Pinpoint the cell where the given text exists, returning its (x, y) midpoint coordinate. 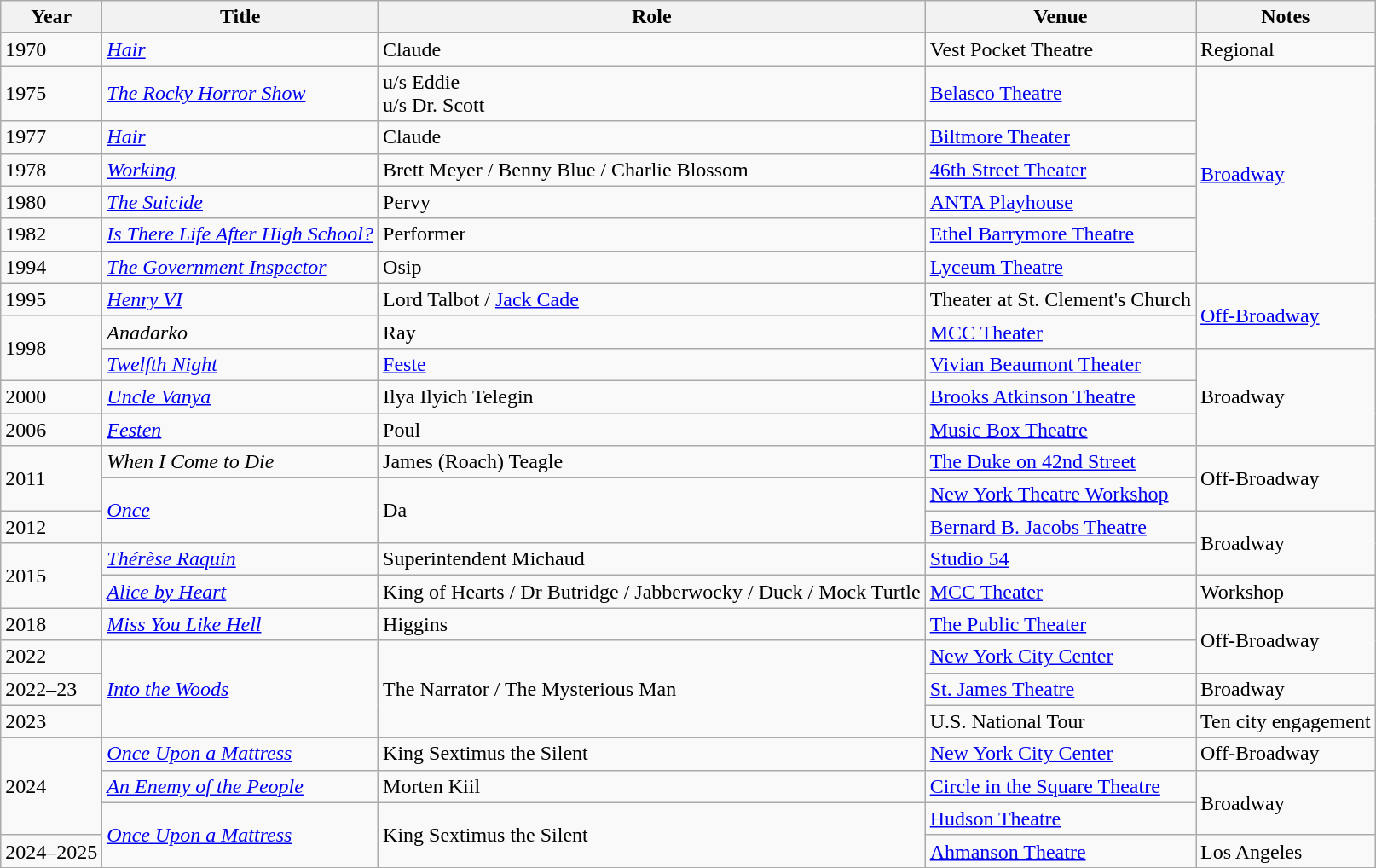
Bernard B. Jacobs Theatre (1061, 527)
2024–2025 (51, 851)
1998 (51, 348)
Lord Talbot / Jack Cade (652, 299)
2024 (51, 786)
Anadarko (240, 332)
Henry VI (240, 299)
Workshop (1286, 592)
New York Theatre Workshop (1061, 495)
Pervy (652, 202)
Regional (1286, 49)
King of Hearts / Dr Butridge / Jabberwocky / Duck / Mock Turtle (652, 592)
2022 (51, 657)
Venue (1061, 17)
2000 (51, 396)
Thérèse Raquin (240, 559)
1970 (51, 49)
Lyceum Theatre (1061, 267)
1980 (51, 202)
Ilya Ilyich Telegin (652, 396)
Da (652, 511)
The Suicide (240, 202)
Ahmanson Theatre (1061, 851)
Biltmore Theater (1061, 137)
Alice by Heart (240, 592)
Brooks Atkinson Theatre (1061, 396)
2006 (51, 429)
Hudson Theatre (1061, 819)
Theater at St. Clement's Church (1061, 299)
The Rocky Horror Show (240, 94)
Working (240, 170)
Circle in the Square Theatre (1061, 786)
Performer (652, 234)
Year (51, 17)
Osip (652, 267)
When I Come to Die (240, 462)
Into the Woods (240, 689)
Vivian Beaumont Theater (1061, 364)
Ethel Barrymore Theatre (1061, 234)
Twelfth Night (240, 364)
James (Roach) Teagle (652, 462)
Poul (652, 429)
Higgins (652, 624)
2022–23 (51, 689)
2015 (51, 576)
1994 (51, 267)
The Government Inspector (240, 267)
ANTA Playhouse (1061, 202)
1975 (51, 94)
St. James Theatre (1061, 689)
The Narrator / The Mysterious Man (652, 689)
1982 (51, 234)
u/s Eddieu/s Dr. Scott (652, 94)
Belasco Theatre (1061, 94)
An Enemy of the People (240, 786)
Role (652, 17)
1995 (51, 299)
Ray (652, 332)
Title (240, 17)
Feste (652, 364)
Notes (1286, 17)
Once (240, 511)
Festen (240, 429)
Ten city engagement (1286, 721)
Studio 54 (1061, 559)
46th Street Theater (1061, 170)
2023 (51, 721)
Morten Kiil (652, 786)
U.S. National Tour (1061, 721)
The Public Theater (1061, 624)
Vest Pocket Theatre (1061, 49)
Music Box Theatre (1061, 429)
Is There Life After High School? (240, 234)
Miss You Like Hell (240, 624)
Brett Meyer / Benny Blue / Charlie Blossom (652, 170)
Los Angeles (1286, 851)
2011 (51, 478)
The Duke on 42nd Street (1061, 462)
1977 (51, 137)
2018 (51, 624)
2012 (51, 527)
Superintendent Michaud (652, 559)
Uncle Vanya (240, 396)
1978 (51, 170)
